From the cell containing the given text, extract its center point as [X, Y] coordinate. 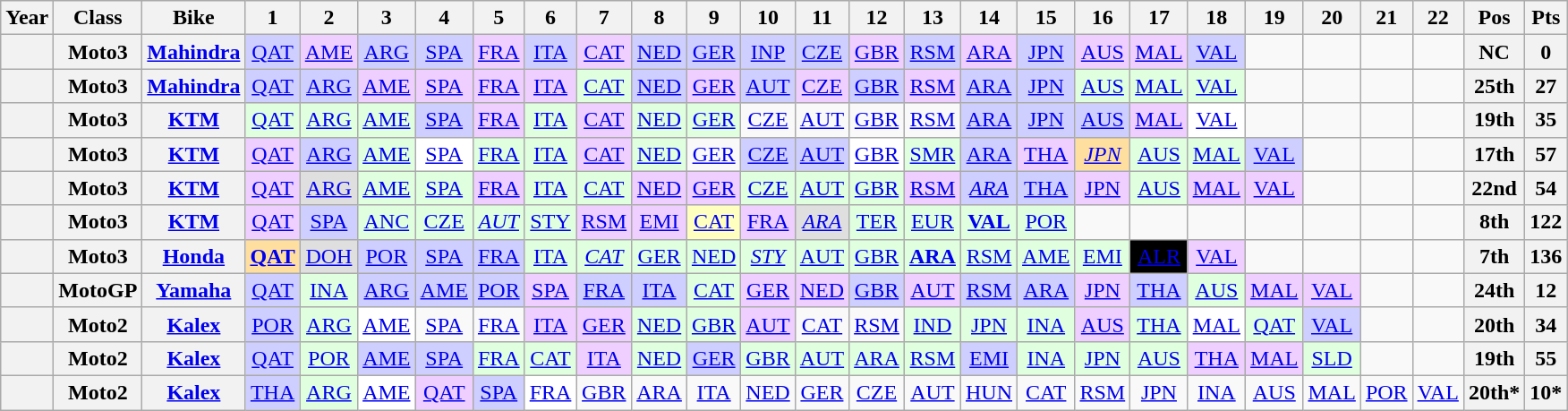
136 [1547, 256]
ANC [387, 222]
Bike [193, 18]
35 [1547, 120]
Pos [1494, 18]
10* [1547, 392]
25th [1494, 86]
55 [1547, 358]
Class [98, 18]
34 [1547, 324]
MotoGP [98, 290]
Yamaha [193, 290]
20 [1332, 18]
NC [1494, 52]
57 [1547, 154]
13 [933, 18]
0 [1547, 52]
54 [1547, 188]
SLD [1332, 358]
7 [604, 18]
7th [1494, 256]
24th [1494, 290]
18 [1216, 18]
EUR [933, 222]
17 [1159, 18]
Year [27, 18]
11 [822, 18]
20th [1494, 324]
19 [1274, 18]
17th [1494, 154]
21 [1386, 18]
3 [387, 18]
122 [1547, 222]
15 [1046, 18]
SMR [933, 154]
HUN [988, 392]
8th [1494, 222]
5 [499, 18]
14 [988, 18]
INP [768, 52]
2 [328, 18]
22 [1437, 18]
Honda [193, 256]
10 [768, 18]
TER [877, 222]
9 [713, 18]
6 [550, 18]
Pts [1547, 18]
16 [1103, 18]
8 [660, 18]
1 [272, 18]
4 [444, 18]
IND [933, 324]
22nd [1494, 188]
27 [1547, 86]
DOH [328, 256]
ALR [1159, 256]
20th* [1494, 392]
